Locate the cell with the specified text and output its [X, Y] center coordinate. 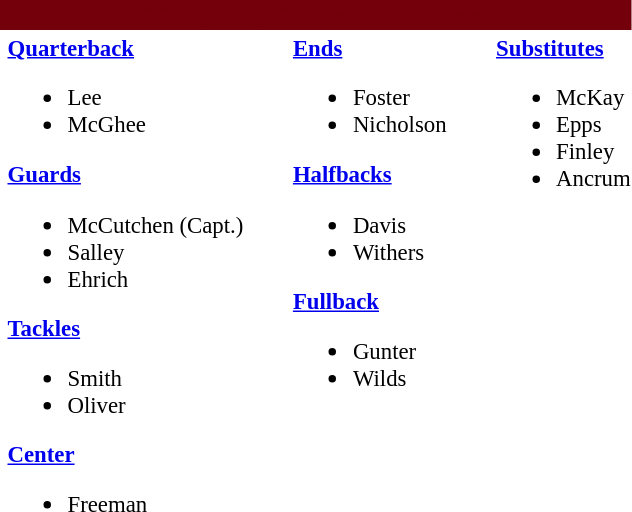
SCC Fighting Gamecocks 1902 roster [316, 15]
